Identify which cell holds the provided text, then report its [x, y] central coordinate. 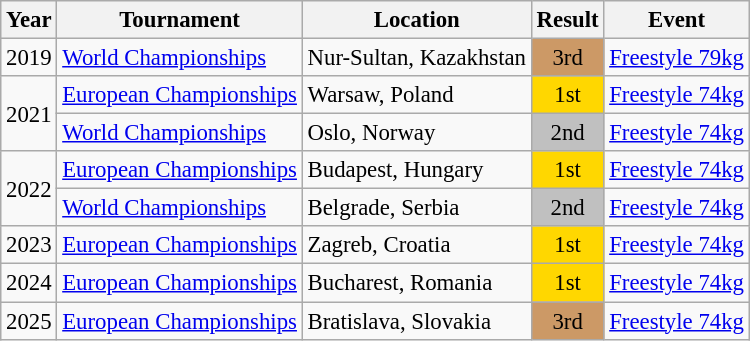
Bucharest, Romania [416, 283]
Result [568, 20]
Bratislava, Slovakia [416, 321]
Belgrade, Serbia [416, 208]
2021 [29, 114]
2022 [29, 188]
Freestyle 79kg [676, 58]
2023 [29, 245]
2024 [29, 283]
Year [29, 20]
Tournament [180, 20]
Zagreb, Croatia [416, 245]
Budapest, Hungary [416, 170]
Event [676, 20]
Location [416, 20]
Warsaw, Poland [416, 95]
Oslo, Norway [416, 133]
Nur-Sultan, Kazakhstan [416, 58]
2025 [29, 321]
2019 [29, 58]
